From the cell containing the given text, extract its center point as (X, Y) coordinate. 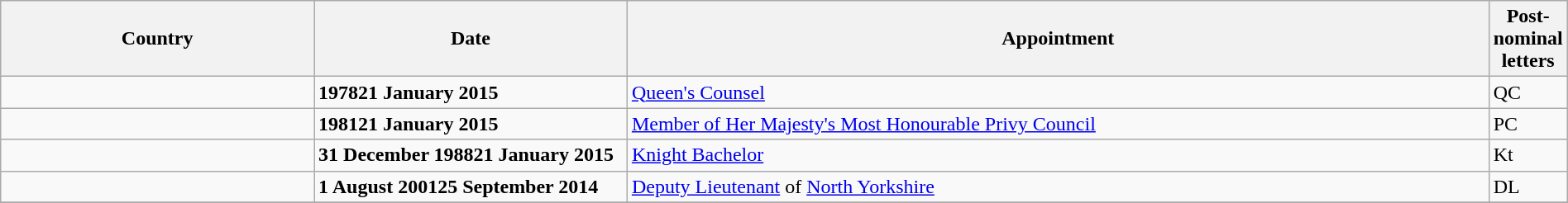
Knight Bachelor (1058, 155)
197821 January 2015 (471, 92)
Country (157, 39)
Member of Her Majesty's Most Honourable Privy Council (1058, 124)
QC (1528, 92)
Post-nominal letters (1528, 39)
31 December 198821 January 2015 (471, 155)
Appointment (1058, 39)
Queen's Counsel (1058, 92)
1 August 200125 September 2014 (471, 186)
Date (471, 39)
Deputy Lieutenant of North Yorkshire (1058, 186)
198121 January 2015 (471, 124)
DL (1528, 186)
PC (1528, 124)
Kt (1528, 155)
